From the cell containing the given text, extract its center point as [x, y] coordinate. 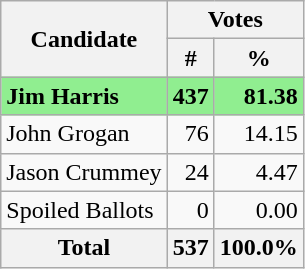
437 [190, 96]
Jim Harris [84, 96]
76 [190, 134]
Jason Crummey [84, 172]
24 [190, 172]
537 [190, 248]
# [190, 58]
0 [190, 210]
100.0% [258, 248]
Candidate [84, 39]
0.00 [258, 210]
Votes [235, 20]
John Grogan [84, 134]
% [258, 58]
Total [84, 248]
4.47 [258, 172]
81.38 [258, 96]
Spoiled Ballots [84, 210]
14.15 [258, 134]
